Capture the cell that displays the provided text and extract its [x, y] central coordinate. 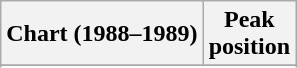
Peakposition [249, 34]
Chart (1988–1989) [102, 34]
